Scan for the cell matching the given text and deliver its (x, y) coordinate at center. 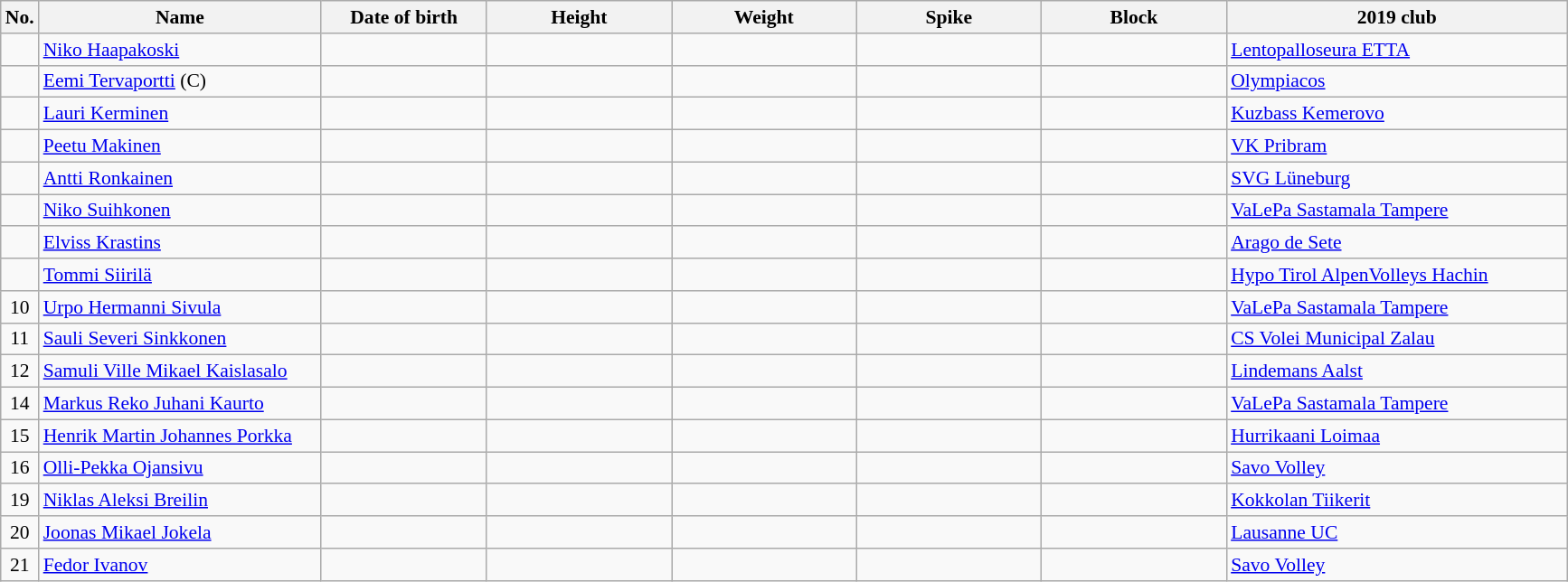
Hypo Tirol AlpenVolleys Hachin (1396, 275)
Hurrikaani Loimaa (1396, 436)
10 (20, 307)
Lauri Kerminen (181, 114)
Markus Reko Juhani Kaurto (181, 404)
Niklas Aleksi Breilin (181, 501)
Olli-Pekka Ojansivu (181, 468)
Arago de Sete (1396, 243)
Lindemans Aalst (1396, 371)
21 (20, 565)
Niko Suihkonen (181, 211)
11 (20, 339)
Block (1134, 17)
SVG Lüneburg (1396, 178)
Olympiacos (1396, 81)
12 (20, 371)
Niko Haapakoski (181, 50)
Henrik Martin Johannes Porkka (181, 436)
Urpo Hermanni Sivula (181, 307)
14 (20, 404)
Name (181, 17)
16 (20, 468)
19 (20, 501)
Eemi Tervaportti (C) (181, 81)
No. (20, 17)
Kuzbass Kemerovo (1396, 114)
Tommi Siirilä (181, 275)
Peetu Makinen (181, 146)
Sauli Severi Sinkkonen (181, 339)
Kokkolan Tiikerit (1396, 501)
VK Pribram (1396, 146)
Spike (949, 17)
Weight (765, 17)
Height (579, 17)
Elviss Krastins (181, 243)
Date of birth (403, 17)
Lausanne UC (1396, 532)
CS Volei Municipal Zalau (1396, 339)
20 (20, 532)
Lentopalloseura ETTA (1396, 50)
15 (20, 436)
2019 club (1396, 17)
Joonas Mikael Jokela (181, 532)
Antti Ronkainen (181, 178)
Samuli Ville Mikael Kaislasalo (181, 371)
Fedor Ivanov (181, 565)
